Provide the (x, y) coordinate of the cell's center where the given text is located.  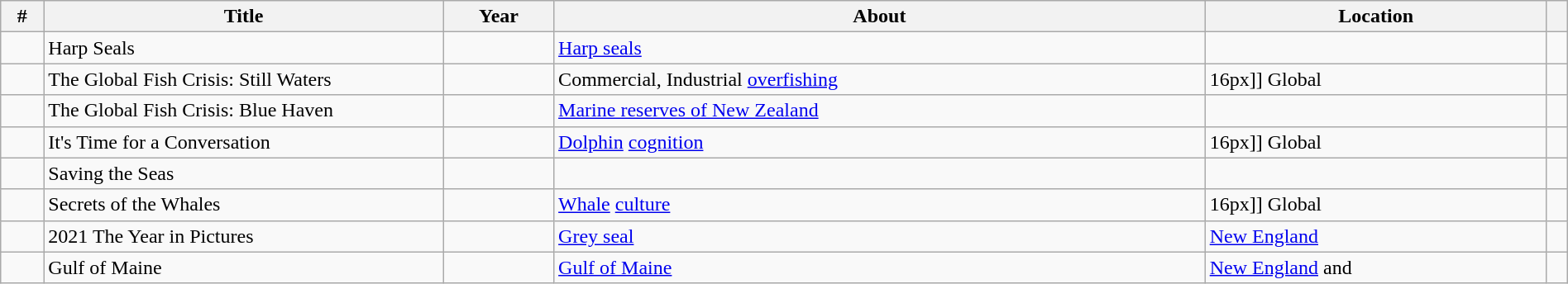
Whale culture (880, 205)
Dolphin cognition (880, 142)
Harp Seals (244, 48)
Marine reserves of New Zealand (880, 111)
Location (1376, 17)
Secrets of the Whales (244, 205)
About (880, 17)
Commercial, Industrial overfishing (880, 79)
Harp seals (880, 48)
Year (498, 17)
The Global Fish Crisis: Blue Haven (244, 111)
2021 The Year in Pictures (244, 236)
It's Time for a Conversation (244, 142)
New England and (1376, 267)
Title (244, 17)
Saving the Seas (244, 173)
# (22, 17)
Grey seal (880, 236)
New England (1376, 236)
The Global Fish Crisis: Still Waters (244, 79)
